From the cell containing the given text, extract its center point as (X, Y) coordinate. 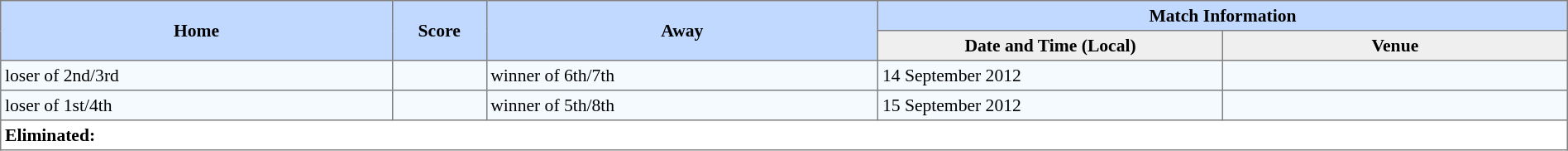
Away (682, 31)
Date and Time (Local) (1050, 46)
winner of 6th/7th (682, 75)
Match Information (1223, 16)
Venue (1394, 46)
Home (197, 31)
loser of 2nd/3rd (197, 75)
Eliminated: (784, 135)
loser of 1st/4th (197, 105)
Score (439, 31)
15 September 2012 (1050, 105)
winner of 5th/8th (682, 105)
14 September 2012 (1050, 75)
